Capture the cell that displays the provided text and extract its [x, y] central coordinate. 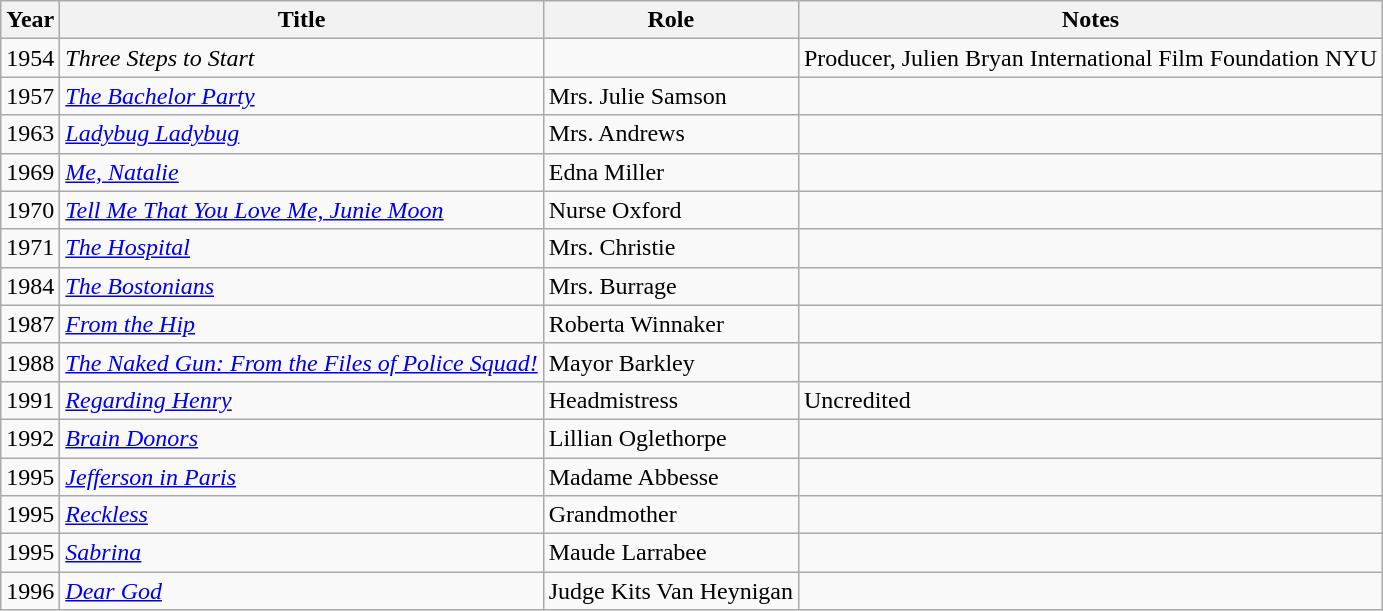
1970 [30, 210]
The Bostonians [302, 286]
Uncredited [1090, 400]
1987 [30, 324]
The Hospital [302, 248]
Mayor Barkley [670, 362]
1969 [30, 172]
Role [670, 20]
Mrs. Christie [670, 248]
Mrs. Burrage [670, 286]
Me, Natalie [302, 172]
Title [302, 20]
The Naked Gun: From the Files of Police Squad! [302, 362]
Three Steps to Start [302, 58]
Ladybug Ladybug [302, 134]
1992 [30, 438]
Grandmother [670, 515]
Madame Abbesse [670, 477]
Edna Miller [670, 172]
Jefferson in Paris [302, 477]
From the Hip [302, 324]
Reckless [302, 515]
The Bachelor Party [302, 96]
1991 [30, 400]
Nurse Oxford [670, 210]
1954 [30, 58]
Producer, Julien Bryan International Film Foundation NYU [1090, 58]
Judge Kits Van Heynigan [670, 591]
Mrs. Julie Samson [670, 96]
Regarding Henry [302, 400]
Sabrina [302, 553]
Notes [1090, 20]
1957 [30, 96]
Lillian Oglethorpe [670, 438]
Mrs. Andrews [670, 134]
1971 [30, 248]
Year [30, 20]
Brain Donors [302, 438]
Maude Larrabee [670, 553]
Dear God [302, 591]
1988 [30, 362]
Headmistress [670, 400]
Tell Me That You Love Me, Junie Moon [302, 210]
1996 [30, 591]
1963 [30, 134]
1984 [30, 286]
Roberta Winnaker [670, 324]
